Search for the cell housing the specified text and yield its (X, Y) center coordinate. 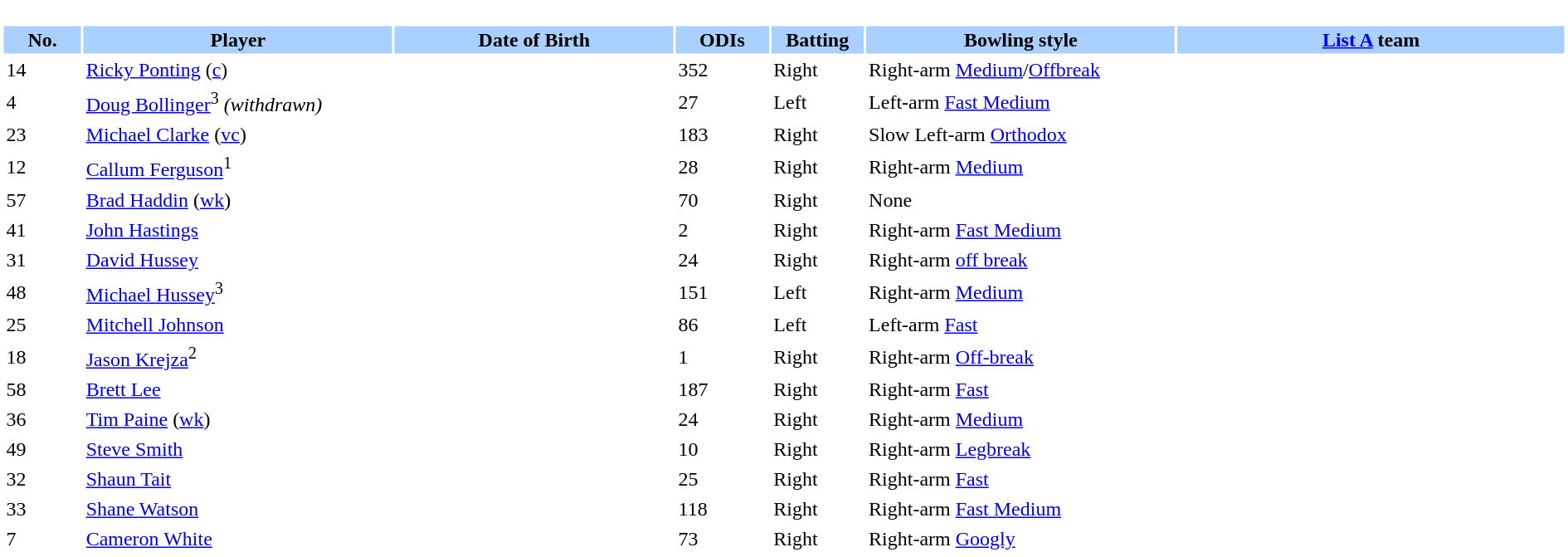
Brett Lee (239, 390)
86 (723, 325)
12 (41, 168)
Shane Watson (239, 510)
183 (723, 134)
73 (723, 540)
14 (41, 70)
49 (41, 450)
4 (41, 103)
Right-arm Googly (1020, 540)
32 (41, 480)
Steve Smith (239, 450)
Slow Left-arm Orthodox (1020, 134)
Date of Birth (534, 40)
John Hastings (239, 229)
36 (41, 420)
Michael Hussey3 (239, 292)
Callum Ferguson1 (239, 168)
41 (41, 229)
Jason Krejza2 (239, 357)
Right-arm Medium/Offbreak (1020, 70)
ODIs (723, 40)
Left-arm Fast Medium (1020, 103)
27 (723, 103)
57 (41, 199)
Michael Clarke (vc) (239, 134)
18 (41, 357)
151 (723, 292)
Mitchell Johnson (239, 325)
Ricky Ponting (c) (239, 70)
70 (723, 199)
118 (723, 510)
352 (723, 70)
10 (723, 450)
58 (41, 390)
1 (723, 357)
Shaun Tait (239, 480)
23 (41, 134)
Tim Paine (wk) (239, 420)
Brad Haddin (wk) (239, 199)
Batting (817, 40)
28 (723, 168)
Left-arm Fast (1020, 325)
No. (41, 40)
None (1020, 199)
Bowling style (1020, 40)
Player (239, 40)
List A team (1371, 40)
Cameron White (239, 540)
33 (41, 510)
2 (723, 229)
187 (723, 390)
Right-arm Legbreak (1020, 450)
David Hussey (239, 259)
Right-arm off break (1020, 259)
Right-arm Off-break (1020, 357)
48 (41, 292)
31 (41, 259)
Doug Bollinger3 (withdrawn) (239, 103)
7 (41, 540)
